Extract the [x, y] coordinate from the center of the cell holding the provided text.  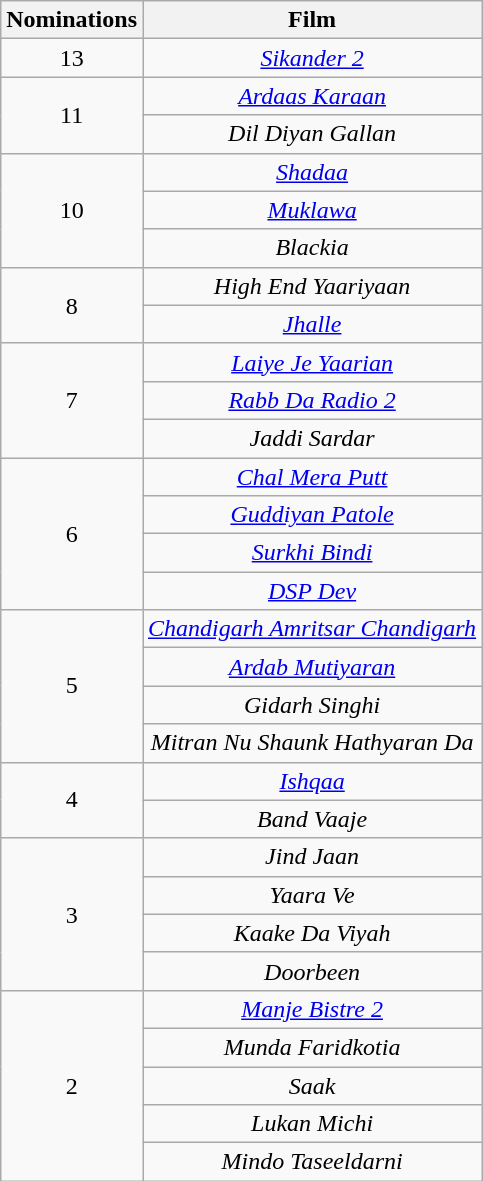
Dil Diyan Gallan [312, 134]
13 [72, 58]
10 [72, 210]
Muklawa [312, 210]
Guddiyan Patole [312, 515]
11 [72, 115]
Sikander 2 [312, 58]
Jaddi Sardar [312, 438]
4 [72, 800]
DSP Dev [312, 591]
Surkhi Bindi [312, 553]
Jind Jaan [312, 857]
Ardaas Karaan [312, 96]
Mindo Taseeldarni [312, 1162]
Munda Faridkotia [312, 1047]
Band Vaaje [312, 819]
Yaara Ve [312, 895]
Jhalle [312, 324]
Mitran Nu Shaunk Hathyaran Da [312, 743]
Chandigarh Amritsar Chandigarh [312, 629]
2 [72, 1085]
Ishqaa [312, 781]
Lukan Michi [312, 1124]
Doorbeen [312, 971]
Gidarh Singhi [312, 705]
Manje Bistre 2 [312, 1009]
6 [72, 534]
Laiye Je Yaarian [312, 362]
Film [312, 20]
Shadaa [312, 172]
Saak [312, 1085]
Chal Mera Putt [312, 477]
3 [72, 914]
Nominations [72, 20]
7 [72, 400]
Kaake Da Viyah [312, 933]
5 [72, 686]
Rabb Da Radio 2 [312, 400]
8 [72, 305]
Blackia [312, 248]
Ardab Mutiyaran [312, 667]
High End Yaariyaan [312, 286]
